Scan for the cell matching the given text and deliver its [X, Y] coordinate at center. 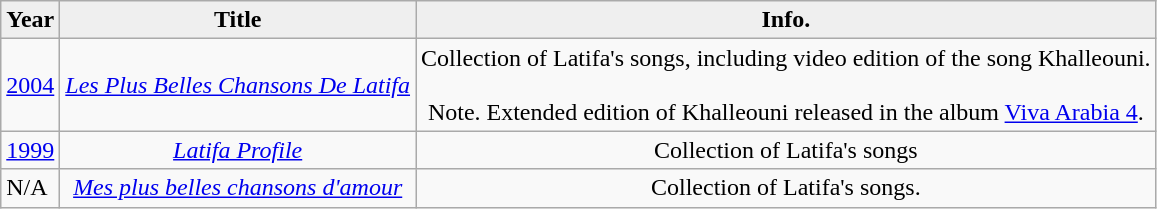
N/A [30, 188]
Les Plus Belles Chansons De Latifa [238, 85]
Info. [786, 20]
Mes plus belles chansons d'amour [238, 188]
Year [30, 20]
Collection of Latifa's songs [786, 150]
2004 [30, 85]
Latifa Profile [238, 150]
1999 [30, 150]
Collection of Latifa's songs. [786, 188]
Title [238, 20]
